Return the [x, y] coordinate for the center point of the cell that contains the specified text.  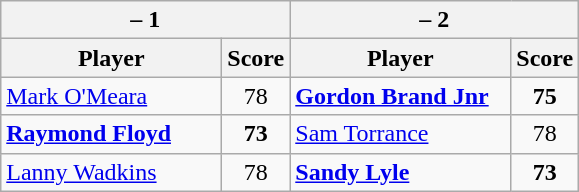
Mark O'Meara [112, 96]
Sandy Lyle [400, 172]
Sam Torrance [400, 134]
– 2 [434, 20]
Lanny Wadkins [112, 172]
Raymond Floyd [112, 134]
– 1 [146, 20]
75 [545, 96]
Gordon Brand Jnr [400, 96]
